Find where the given text appears and provide that cell's center as (x, y) coordinate. 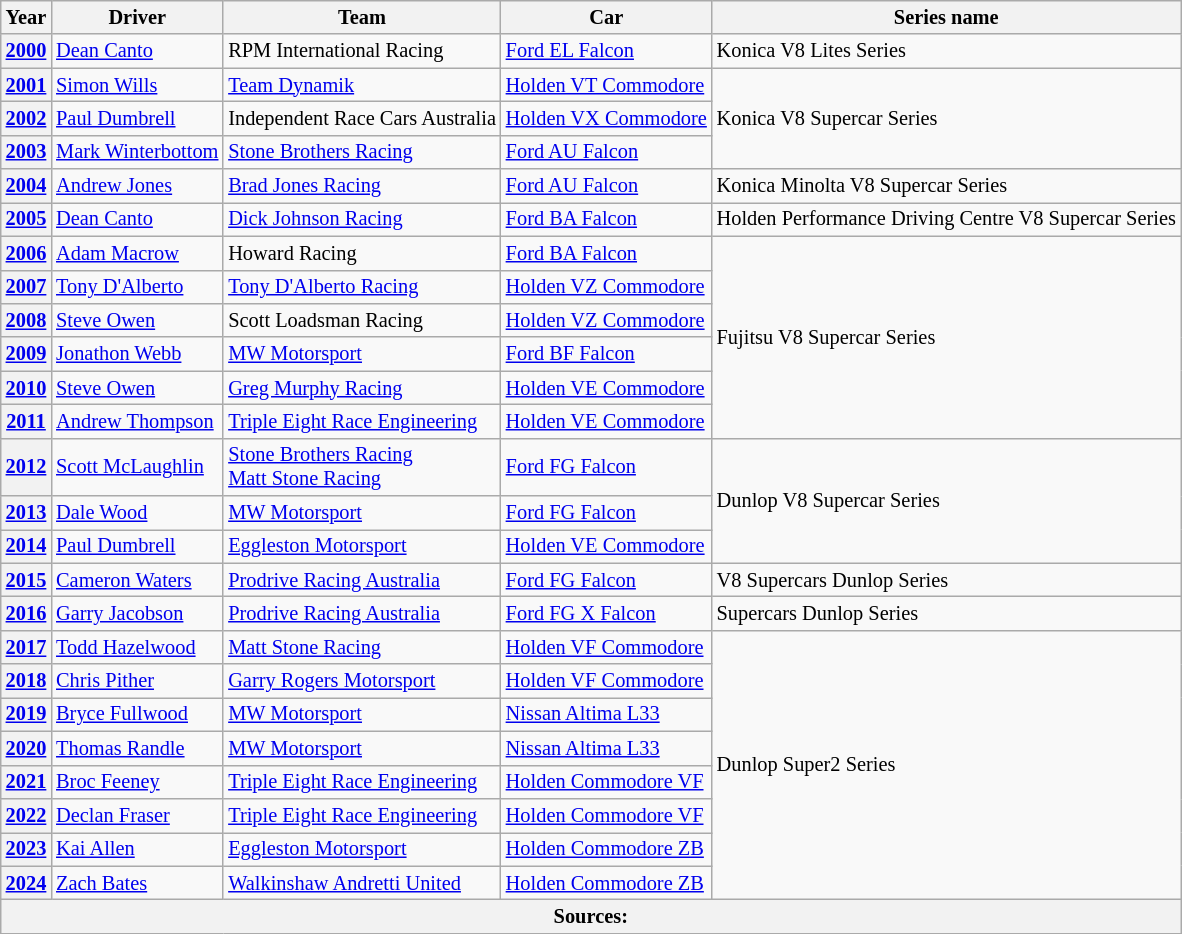
2015 (26, 580)
Declan Fraser (137, 815)
2002 (26, 118)
Scott Loadsman Racing (362, 320)
Sources: (591, 916)
2017 (26, 647)
Thomas Randle (137, 748)
2012 (26, 467)
2007 (26, 287)
Ford BF Falcon (606, 354)
2022 (26, 815)
2010 (26, 388)
2001 (26, 85)
Walkinshaw Andretti United (362, 883)
Garry Rogers Motorsport (362, 681)
Andrew Thompson (137, 421)
Dick Johnson Racing (362, 219)
2003 (26, 152)
2000 (26, 51)
Driver (137, 17)
Team (362, 17)
Adam Macrow (137, 253)
Ford FG X Falcon (606, 613)
2021 (26, 782)
Stone Brothers RacingMatt Stone Racing (362, 467)
2024 (26, 883)
Cameron Waters (137, 580)
2016 (26, 613)
Broc Feeney (137, 782)
Todd Hazelwood (137, 647)
2008 (26, 320)
Team Dynamik (362, 85)
2019 (26, 714)
Garry Jacobson (137, 613)
Brad Jones Racing (362, 186)
Chris Pither (137, 681)
2020 (26, 748)
Kai Allen (137, 849)
Howard Racing (362, 253)
Stone Brothers Racing (362, 152)
2013 (26, 513)
Mark Winterbottom (137, 152)
Holden Performance Driving Centre V8 Supercar Series (946, 219)
Tony D'Alberto (137, 287)
Matt Stone Racing (362, 647)
Year (26, 17)
Zach Bates (137, 883)
2023 (26, 849)
Dunlop Super2 Series (946, 764)
2005 (26, 219)
2006 (26, 253)
Bryce Fullwood (137, 714)
Dunlop V8 Supercar Series (946, 500)
Konica Minolta V8 Supercar Series (946, 186)
Konica V8 Supercar Series (946, 118)
V8 Supercars Dunlop Series (946, 580)
Ford EL Falcon (606, 51)
Simon Wills (137, 85)
Fujitsu V8 Supercar Series (946, 337)
Greg Murphy Racing (362, 388)
2009 (26, 354)
2018 (26, 681)
Tony D'Alberto Racing (362, 287)
Supercars Dunlop Series (946, 613)
2014 (26, 546)
Holden VT Commodore (606, 85)
Jonathon Webb (137, 354)
Series name (946, 17)
Holden VX Commodore (606, 118)
Independent Race Cars Australia (362, 118)
Dale Wood (137, 513)
RPM International Racing (362, 51)
Andrew Jones (137, 186)
Car (606, 17)
Konica V8 Lites Series (946, 51)
Scott McLaughlin (137, 467)
2004 (26, 186)
2011 (26, 421)
